Search for the cell housing the specified text and yield its [x, y] center coordinate. 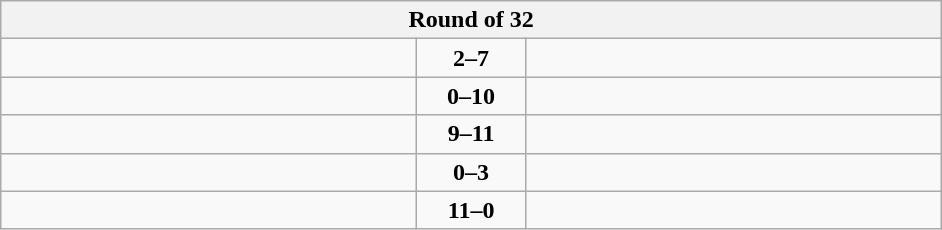
Round of 32 [472, 20]
11–0 [472, 210]
9–11 [472, 134]
2–7 [472, 58]
0–3 [472, 172]
0–10 [472, 96]
